Search for the cell housing the specified text and yield its [x, y] center coordinate. 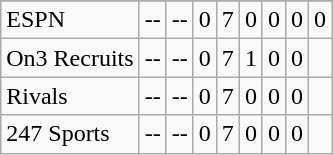
247 Sports [70, 134]
ESPN [70, 20]
On3 Recruits [70, 58]
1 [250, 58]
Rivals [70, 96]
